Scan for the cell matching the given text and deliver its (X, Y) coordinate at center. 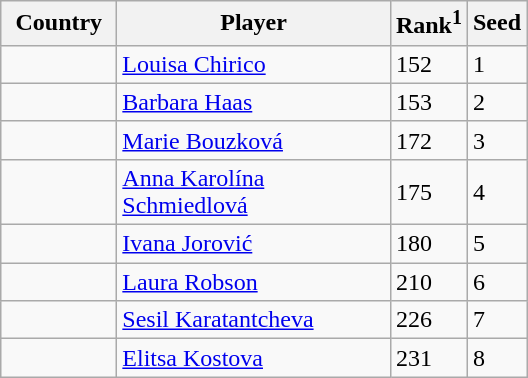
5 (496, 244)
172 (428, 140)
7 (496, 320)
6 (496, 282)
1 (496, 64)
Sesil Karatantcheva (254, 320)
210 (428, 282)
Seed (496, 24)
Ivana Jorović (254, 244)
231 (428, 358)
Anna Karolína Schmiedlová (254, 192)
Elitsa Kostova (254, 358)
152 (428, 64)
Barbara Haas (254, 102)
Country (59, 24)
8 (496, 358)
Louisa Chirico (254, 64)
2 (496, 102)
180 (428, 244)
226 (428, 320)
Marie Bouzková (254, 140)
4 (496, 192)
Laura Robson (254, 282)
Rank1 (428, 24)
Player (254, 24)
175 (428, 192)
153 (428, 102)
3 (496, 140)
